Identify which cell holds the provided text, then report its [x, y] central coordinate. 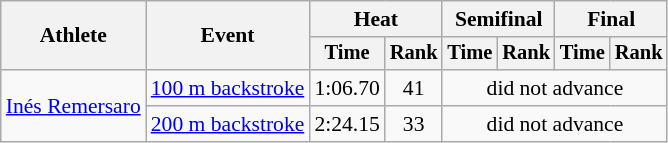
1:06.70 [346, 88]
Final [611, 19]
Event [228, 36]
33 [414, 124]
Inés Remersaro [74, 106]
Heat [376, 19]
Athlete [74, 36]
100 m backstroke [228, 88]
41 [414, 88]
2:24.15 [346, 124]
200 m backstroke [228, 124]
Semifinal [498, 19]
